Output the [X, Y] coordinate of the center of the cell containing the given text.  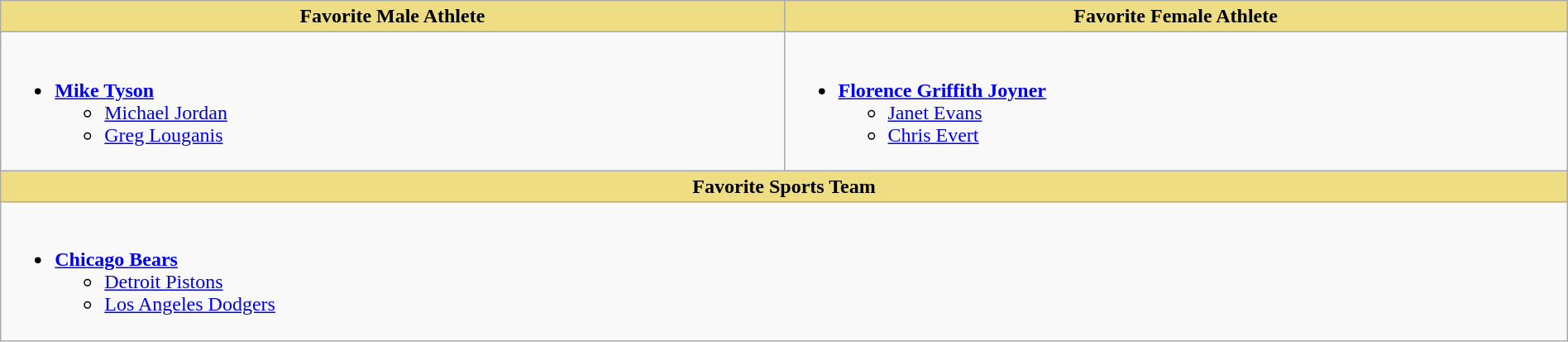
Favorite Sports Team [784, 186]
Favorite Male Athlete [392, 17]
Chicago BearsDetroit PistonsLos Angeles Dodgers [784, 272]
Mike TysonMichael JordanGreg Louganis [392, 101]
Favorite Female Athlete [1176, 17]
Florence Griffith JoynerJanet EvansChris Evert [1176, 101]
